Pinpoint the cell where the given text exists, returning its (x, y) midpoint coordinate. 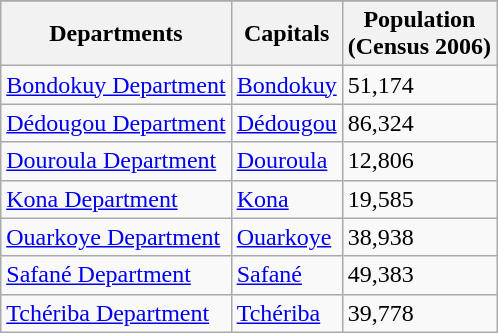
Tchériba Department (116, 313)
Kona (286, 199)
Douroula (286, 161)
19,585 (419, 199)
Bondokuy (286, 85)
Dédougou Department (116, 123)
Douroula Department (116, 161)
Bondokuy Department (116, 85)
51,174 (419, 85)
12,806 (419, 161)
Ouarkoye Department (116, 237)
Kona Department (116, 199)
Population (Census 2006) (419, 34)
38,938 (419, 237)
39,778 (419, 313)
Safané (286, 275)
49,383 (419, 275)
Ouarkoye (286, 237)
Dédougou (286, 123)
Capitals (286, 34)
Departments (116, 34)
86,324 (419, 123)
Safané Department (116, 275)
Tchériba (286, 313)
